Scan for the cell matching the given text and deliver its [x, y] coordinate at center. 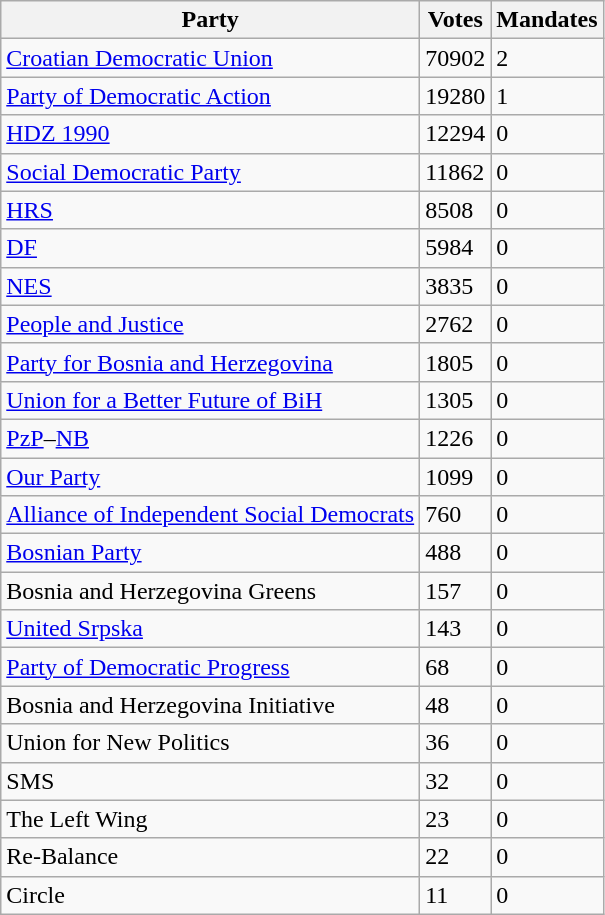
23 [456, 819]
36 [456, 743]
Party for Bosnia and Herzegovina [210, 362]
32 [456, 781]
11 [456, 895]
DF [210, 248]
Party [210, 20]
5984 [456, 248]
11862 [456, 172]
488 [456, 553]
Mandates [547, 20]
1805 [456, 362]
19280 [456, 96]
Alliance of Independent Social Democrats [210, 515]
Votes [456, 20]
22 [456, 857]
70902 [456, 58]
760 [456, 515]
The Left Wing [210, 819]
157 [456, 591]
Bosnia and Herzegovina Initiative [210, 705]
2 [547, 58]
Circle [210, 895]
HDZ 1990 [210, 134]
Bosnian Party [210, 553]
Social Democratic Party [210, 172]
12294 [456, 134]
3835 [456, 286]
People and Justice [210, 324]
HRS [210, 210]
Party of Democratic Progress [210, 667]
SMS [210, 781]
Croatian Democratic Union [210, 58]
NES [210, 286]
1305 [456, 400]
Party of Democratic Action [210, 96]
1 [547, 96]
1099 [456, 477]
1226 [456, 438]
68 [456, 667]
Union for a Better Future of BiH [210, 400]
Union for New Politics [210, 743]
Bosnia and Herzegovina Greens [210, 591]
Our Party [210, 477]
143 [456, 629]
2762 [456, 324]
United Srpska [210, 629]
48 [456, 705]
8508 [456, 210]
Re-Balance [210, 857]
PzP–NB [210, 438]
